Provide the [X, Y] coordinate of the cell's center where the given text is located.  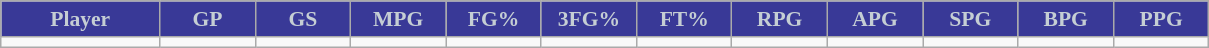
3FG% [588, 19]
FG% [494, 19]
APG [874, 19]
SPG [970, 19]
Player [80, 19]
GS [302, 19]
RPG [780, 19]
MPG [398, 19]
FT% [684, 19]
GP [208, 19]
BPG [1066, 19]
PPG [1161, 19]
